Extract the (x, y) coordinate from the center of the cell holding the provided text.  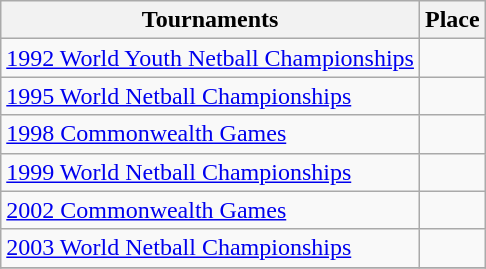
Tournaments (210, 20)
1995 World Netball Championships (210, 96)
2003 World Netball Championships (210, 248)
2002 Commonwealth Games (210, 210)
1999 World Netball Championships (210, 172)
1992 World Youth Netball Championships (210, 58)
1998 Commonwealth Games (210, 134)
Place (452, 20)
